Provide the (X, Y) coordinate of the cell's center where the given text is located.  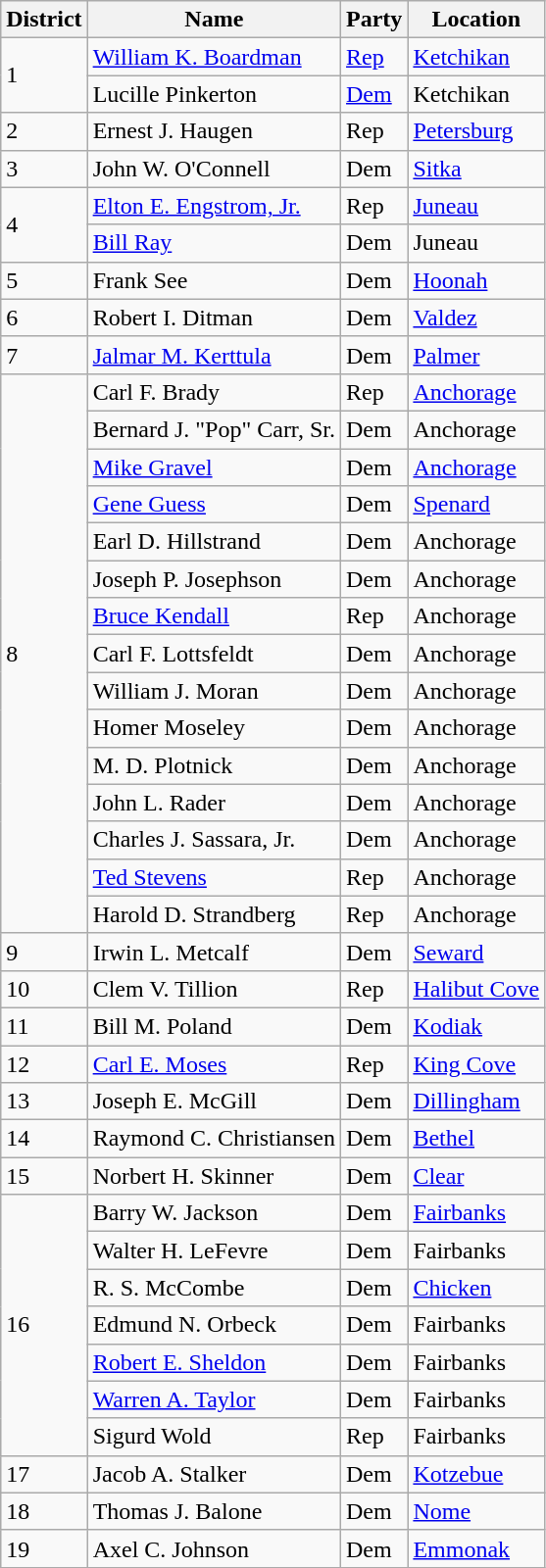
16 (44, 1325)
M. D. Plotnick (214, 765)
18 (44, 1511)
Edmund N. Orbeck (214, 1325)
Frank See (214, 280)
Harold D. Strandberg (214, 914)
Charles J. Sassara, Jr. (214, 840)
Walter H. LeFevre (214, 1250)
Sigurd Wold (214, 1437)
Party (374, 20)
Bruce Kendall (214, 616)
Irwin L. Metcalf (214, 952)
Warren A. Taylor (214, 1399)
Kodiak (476, 1026)
Axel C. Johnson (214, 1548)
6 (44, 318)
Sitka (476, 169)
Robert I. Ditman (214, 318)
Thomas J. Balone (214, 1511)
R. S. McCombe (214, 1288)
Homer Moseley (214, 728)
17 (44, 1474)
Name (214, 20)
Robert E. Sheldon (214, 1362)
Carl E. Moses (214, 1063)
3 (44, 169)
Earl D. Hillstrand (214, 542)
District (44, 20)
Bill Ray (214, 243)
12 (44, 1063)
Barry W. Jackson (214, 1213)
2 (44, 131)
Dillingham (476, 1102)
1 (44, 75)
William K. Boardman (214, 57)
Clem V. Tillion (214, 989)
5 (44, 280)
19 (44, 1548)
Carl F. Lottsfeldt (214, 654)
King Cove (476, 1063)
Raymond C. Christiansen (214, 1139)
Mike Gravel (214, 467)
Jalmar M. Kerttula (214, 355)
Spenard (476, 505)
Nome (476, 1511)
Kotzebue (476, 1474)
Chicken (476, 1288)
John W. O'Connell (214, 169)
10 (44, 989)
Clear (476, 1176)
8 (44, 653)
Lucille Pinkerton (214, 94)
Bill M. Poland (214, 1026)
John L. Rader (214, 803)
Palmer (476, 355)
14 (44, 1139)
William J. Moran (214, 691)
Valdez (476, 318)
Bernard J. "Pop" Carr, Sr. (214, 429)
Seward (476, 952)
Ted Stevens (214, 877)
11 (44, 1026)
Petersburg (476, 131)
Halibut Cove (476, 989)
Emmonak (476, 1548)
Gene Guess (214, 505)
15 (44, 1176)
Ernest J. Haugen (214, 131)
7 (44, 355)
Joseph P. Josephson (214, 579)
Elton E. Engstrom, Jr. (214, 206)
Jacob A. Stalker (214, 1474)
Carl F. Brady (214, 392)
Joseph E. McGill (214, 1102)
Bethel (476, 1139)
Location (476, 20)
4 (44, 224)
9 (44, 952)
Norbert H. Skinner (214, 1176)
Hoonah (476, 280)
13 (44, 1102)
